Pinpoint the cell where the given text exists, returning its (x, y) midpoint coordinate. 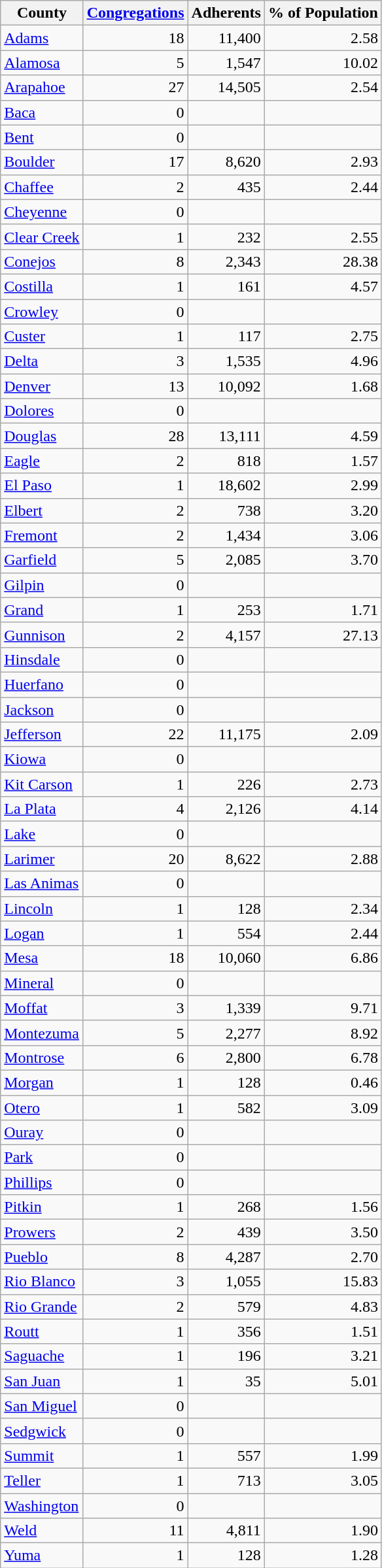
1.57 (323, 461)
Lake (42, 834)
2,277 (226, 1033)
6.78 (323, 1058)
Prowers (42, 1232)
Fremont (42, 535)
Sedgwick (42, 1431)
554 (226, 933)
2.75 (323, 337)
Alamosa (42, 63)
Grand (42, 610)
1,547 (226, 63)
9.71 (323, 1008)
4,287 (226, 1257)
4.14 (323, 809)
11,400 (226, 38)
Logan (42, 933)
Dolores (42, 411)
Clear Creek (42, 237)
3.70 (323, 560)
Las Animas (42, 884)
1.51 (323, 1331)
Adherents (226, 13)
20 (135, 859)
1,339 (226, 1008)
13 (135, 386)
Mesa (42, 958)
Washington (42, 1505)
2,126 (226, 809)
8,620 (226, 162)
Summit (42, 1456)
Douglas (42, 436)
Larimer (42, 859)
Jefferson (42, 735)
13,111 (226, 436)
28.38 (323, 261)
6.86 (323, 958)
Park (42, 1158)
22 (135, 735)
27.13 (323, 635)
1,055 (226, 1282)
2,343 (226, 261)
4,811 (226, 1531)
196 (226, 1356)
356 (226, 1331)
0.46 (323, 1082)
Garfield (42, 560)
1.71 (323, 610)
Cheyenne (42, 212)
Kit Carson (42, 784)
Moffat (42, 1008)
557 (226, 1456)
2,800 (226, 1058)
161 (226, 286)
Elbert (42, 510)
Teller (42, 1480)
1,535 (226, 361)
4.96 (323, 361)
2.99 (323, 486)
Delta (42, 361)
3.06 (323, 535)
11,175 (226, 735)
Weld (42, 1531)
Montezuma (42, 1033)
3.21 (323, 1356)
San Miguel (42, 1406)
28 (135, 436)
Gilpin (42, 585)
3.05 (323, 1480)
232 (226, 237)
2,085 (226, 560)
10.02 (323, 63)
4.59 (323, 436)
2.58 (323, 38)
Kiowa (42, 759)
3.20 (323, 510)
2.70 (323, 1257)
Huerfano (42, 684)
713 (226, 1480)
Mineral (42, 983)
3.09 (323, 1108)
2.73 (323, 784)
Costilla (42, 286)
1.56 (323, 1207)
738 (226, 510)
Congregations (135, 13)
Bent (42, 137)
Lincoln (42, 909)
117 (226, 337)
San Juan (42, 1381)
1.90 (323, 1531)
Routt (42, 1331)
10,092 (226, 386)
Pitkin (42, 1207)
439 (226, 1232)
3.50 (323, 1232)
253 (226, 610)
10,060 (226, 958)
% of Population (323, 13)
4.83 (323, 1307)
Morgan (42, 1082)
Jackson (42, 709)
14,505 (226, 88)
County (42, 13)
2.93 (323, 162)
4 (135, 809)
8.92 (323, 1033)
1.99 (323, 1456)
Crowley (42, 312)
4,157 (226, 635)
818 (226, 461)
579 (226, 1307)
Boulder (42, 162)
Gunnison (42, 635)
1,434 (226, 535)
2.88 (323, 859)
2.34 (323, 909)
2.54 (323, 88)
582 (226, 1108)
1.68 (323, 386)
1.28 (323, 1556)
Baca (42, 112)
Ouray (42, 1133)
La Plata (42, 809)
27 (135, 88)
4.57 (323, 286)
Chaffee (42, 187)
Montrose (42, 1058)
Rio Grande (42, 1307)
2.09 (323, 735)
435 (226, 187)
35 (226, 1381)
Custer (42, 337)
Saguache (42, 1356)
Yuma (42, 1556)
Otero (42, 1108)
Arapahoe (42, 88)
Adams (42, 38)
2.55 (323, 237)
15.83 (323, 1282)
Phillips (42, 1182)
8,622 (226, 859)
El Paso (42, 486)
17 (135, 162)
Conejos (42, 261)
11 (135, 1531)
Eagle (42, 461)
Pueblo (42, 1257)
18,602 (226, 486)
226 (226, 784)
268 (226, 1207)
Denver (42, 386)
Rio Blanco (42, 1282)
Hinsdale (42, 659)
6 (135, 1058)
5.01 (323, 1381)
